Output the [x, y] coordinate of the center of the cell containing the given text.  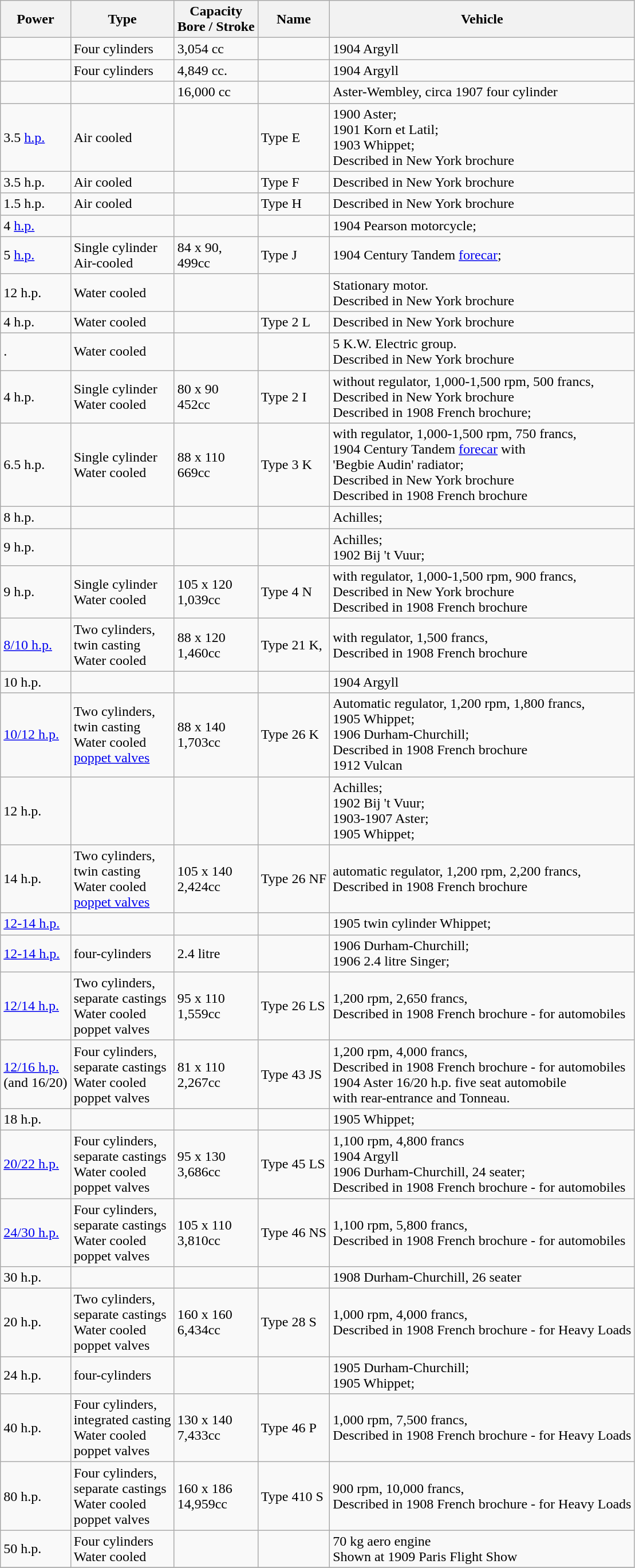
14 h.p. [36, 878]
105 x 110 3,810cc [216, 1232]
3,054 cc [216, 49]
1905 Whippet; [482, 1119]
81 x 110 2,267cc [216, 1074]
Achilles; 1902 Bij 't Vuur; 1903-1907 Aster; 1905 Whippet; [482, 811]
10/12 h.p. [36, 735]
Type 2 L [293, 322]
20 h.p. [36, 1323]
Type 45 LS [293, 1164]
Type 26 NF [293, 878]
80 h.p. [36, 1496]
Type 2 I [293, 396]
88 x 140 1,703cc [216, 735]
with regulator, 1,500 francs, Described in 1908 French brochure [482, 645]
Four cylindersWater cooled [123, 1549]
50 h.p. [36, 1549]
1905 twin cylinder Whippet; [482, 924]
160 x 160 6,434cc [216, 1323]
105 x 140 2,424cc [216, 878]
Type F [293, 182]
Type 46 NS [293, 1232]
Automatic regulator, 1,200 rpm, 1,800 francs, 1905 Whippet; 1906 Durham-Churchill; Described in 1908 French brochure 1912 Vulcan [482, 735]
Type [123, 19]
without regulator, 1,000-1,500 rpm, 500 francs, Described in New York brochureDescribed in 1908 French brochure; [482, 396]
Achilles; [482, 518]
95 x 130 3,686cc [216, 1164]
Achilles; 1902 Bij 't Vuur; [482, 547]
. [36, 352]
Power [36, 19]
1908 Durham-Churchill, 26 seater [482, 1278]
8/10 h.p. [36, 645]
Four cylinders,integrated castingWater cooled poppet valves [123, 1428]
1.5 h.p. [36, 204]
95 x 110 1,559cc [216, 1006]
1900 Aster; 1901 Korn et Latil; 1903 Whippet;Described in New York brochure [482, 137]
18 h.p. [36, 1119]
Two cylinders,twin castingWater cooled [123, 645]
160 x 186 14,959cc [216, 1496]
88 x 110 669cc [216, 465]
20/22 h.p. [36, 1164]
Name [293, 19]
automatic regulator, 1,200 rpm, 2,200 francs, Described in 1908 French brochure [482, 878]
1,200 rpm, 2,650 francs, Described in 1908 French brochure - for automobiles [482, 1006]
900 rpm, 10,000 francs, Described in 1908 French brochure - for Heavy Loads [482, 1496]
6.5 h.p. [36, 465]
70 kg aero engineShown at 1909 Paris Flight Show [482, 1549]
5 K.W. Electric group. Described in New York brochure [482, 352]
40 h.p. [36, 1428]
4,849 cc. [216, 70]
1,000 rpm, 4,000 francs, Described in 1908 French brochure - for Heavy Loads [482, 1323]
16,000 cc [216, 92]
Type H [293, 204]
1904 Century Tandem forecar; [482, 255]
CapacityBore / Stroke [216, 19]
5 h.p. [36, 255]
Type J [293, 255]
88 x 120 1,460cc [216, 645]
8 h.p. [36, 518]
2.4 litre [216, 953]
12/14 h.p. [36, 1006]
Single cylinderAir-cooled [123, 255]
24 h.p. [36, 1376]
24/30 h.p. [36, 1232]
84 x 90, 499cc [216, 255]
Type 28 S [293, 1323]
130 x 140 7,433cc [216, 1428]
Stationary motor. Described in New York brochure [482, 292]
105 x 120 1,039cc [216, 592]
1,100 rpm, 5,800 francs, Described in 1908 French brochure - for automobiles [482, 1232]
12/16 h.p. (and 16/20) [36, 1074]
1905 Durham-Churchill; 1905 Whippet; [482, 1376]
1906 Durham-Churchill; 1906 2.4 litre Singer; [482, 953]
Type 4 N [293, 592]
1,100 rpm, 4,800 francs 1904 Argyll 1906 Durham-Churchill, 24 seater; Described in 1908 French brochure - for automobiles [482, 1164]
Vehicle [482, 19]
Type 26 LS [293, 1006]
Type 410 S [293, 1496]
30 h.p. [36, 1278]
1904 Pearson motorcycle; [482, 226]
80 x 90 452cc [216, 396]
Type 3 K [293, 465]
Type 46 P [293, 1428]
1,000 rpm, 7,500 francs, Described in 1908 French brochure - for Heavy Loads [482, 1428]
Type 26 K [293, 735]
Type 21 K, [293, 645]
Type 43 JS [293, 1074]
with regulator, 1,000-1,500 rpm, 900 francs, Described in New York brochure Described in 1908 French brochure [482, 592]
10 h.p. [36, 682]
Aster-Wembley, circa 1907 four cylinder [482, 92]
Type E [293, 137]
